For the text-containing cell, return its midpoint in [X, Y] coordinate format. 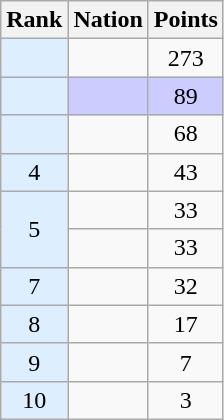
43 [186, 172]
68 [186, 134]
Nation [108, 20]
89 [186, 96]
32 [186, 286]
4 [34, 172]
Rank [34, 20]
273 [186, 58]
3 [186, 400]
Points [186, 20]
9 [34, 362]
8 [34, 324]
5 [34, 229]
10 [34, 400]
17 [186, 324]
